Return (X, Y) of the center of cell containing provided text 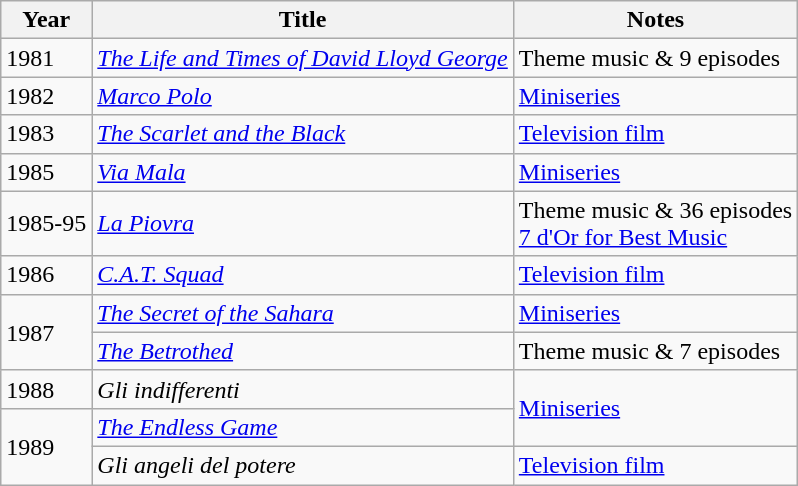
1982 (46, 96)
The Secret of the Sahara (303, 313)
The Endless Game (303, 427)
1988 (46, 389)
1987 (46, 332)
Year (46, 20)
Title (303, 20)
La Piovra (303, 224)
The Betrothed (303, 351)
C.A.T. Squad (303, 275)
Theme music & 36 episodes7 d'Or for Best Music (655, 224)
1986 (46, 275)
Theme music & 7 episodes (655, 351)
Via Mala (303, 172)
Gli angeli del potere (303, 465)
Theme music & 9 episodes (655, 58)
Marco Polo (303, 96)
1985 (46, 172)
1989 (46, 446)
Gli indifferenti (303, 389)
Notes (655, 20)
1983 (46, 134)
1985-95 (46, 224)
The Scarlet and the Black (303, 134)
1981 (46, 58)
The Life and Times of David Lloyd George (303, 58)
